Return (x, y) of the center of cell containing provided text 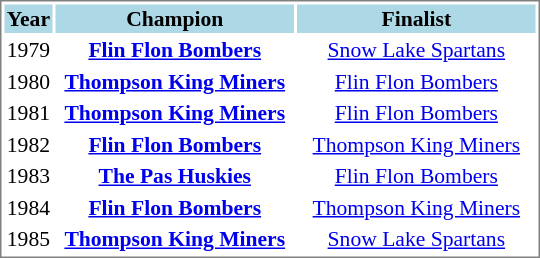
1984 (28, 208)
Year (28, 18)
1983 (28, 176)
1982 (28, 144)
Champion (174, 18)
1980 (28, 82)
1981 (28, 113)
1979 (28, 50)
1985 (28, 239)
Finalist (416, 18)
The Pas Huskies (174, 176)
